Detect which cell encompasses the target text, then output its (X, Y) center coordinate. 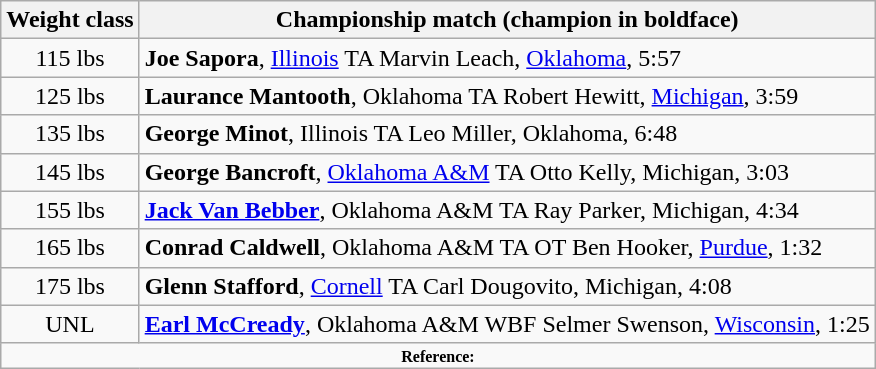
Championship match (champion in boldface) (507, 20)
145 lbs (70, 172)
Joe Sapora, Illinois TA Marvin Leach, Oklahoma, 5:57 (507, 58)
Earl McCready, Oklahoma A&M WBF Selmer Swenson, Wisconsin, 1:25 (507, 324)
George Bancroft, Oklahoma A&M TA Otto Kelly, Michigan, 3:03 (507, 172)
125 lbs (70, 96)
Glenn Stafford, Cornell TA Carl Dougovito, Michigan, 4:08 (507, 286)
Conrad Caldwell, Oklahoma A&M TA OT Ben Hooker, Purdue, 1:32 (507, 248)
Reference: (438, 355)
135 lbs (70, 134)
UNL (70, 324)
Laurance Mantooth, Oklahoma TA Robert Hewitt, Michigan, 3:59 (507, 96)
165 lbs (70, 248)
155 lbs (70, 210)
115 lbs (70, 58)
Jack Van Bebber, Oklahoma A&M TA Ray Parker, Michigan, 4:34 (507, 210)
Weight class (70, 20)
175 lbs (70, 286)
George Minot, Illinois TA Leo Miller, Oklahoma, 6:48 (507, 134)
